Return the [x, y] coordinate for the center point of the cell that contains the specified text.  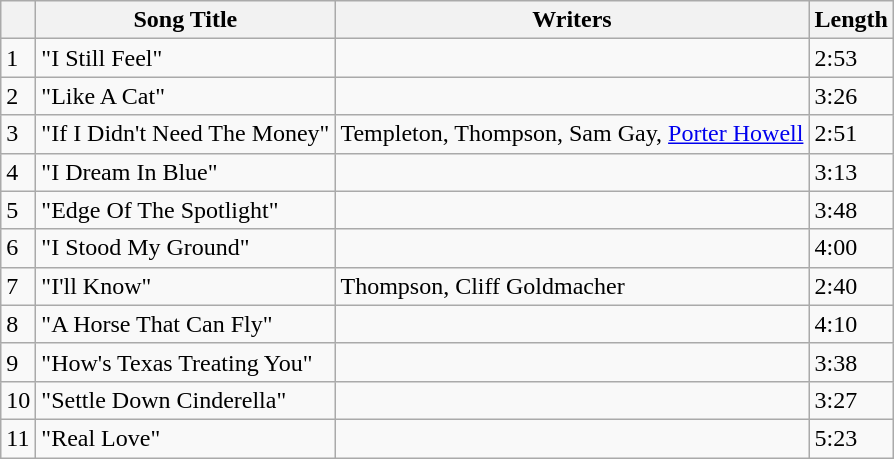
10 [18, 400]
"I Dream In Blue" [186, 172]
Thompson, Cliff Goldmacher [572, 286]
Templeton, Thompson, Sam Gay, Porter Howell [572, 134]
2:51 [851, 134]
2:53 [851, 58]
"I Still Feel" [186, 58]
3:38 [851, 362]
3:48 [851, 210]
"Real Love" [186, 438]
3:26 [851, 96]
Length [851, 20]
"Edge Of The Spotlight" [186, 210]
"A Horse That Can Fly" [186, 324]
4 [18, 172]
3:27 [851, 400]
5 [18, 210]
"How's Texas Treating You" [186, 362]
11 [18, 438]
2:40 [851, 286]
"I'll Know" [186, 286]
"Settle Down Cinderella" [186, 400]
6 [18, 248]
"Like A Cat" [186, 96]
1 [18, 58]
9 [18, 362]
Song Title [186, 20]
5:23 [851, 438]
8 [18, 324]
2 [18, 96]
"I Stood My Ground" [186, 248]
Writers [572, 20]
7 [18, 286]
"If I Didn't Need The Money" [186, 134]
3 [18, 134]
4:00 [851, 248]
4:10 [851, 324]
3:13 [851, 172]
